For the text-containing cell, return its midpoint in (X, Y) coordinate format. 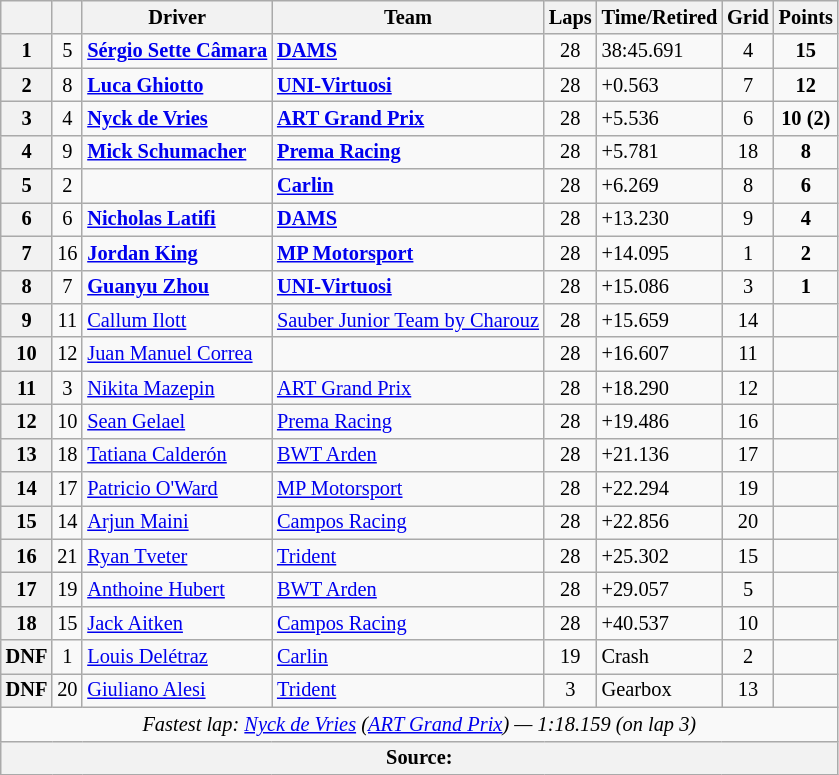
+15.086 (660, 287)
+5.536 (660, 118)
Driver (177, 17)
+14.095 (660, 253)
+29.057 (660, 589)
Fastest lap: Nyck de Vries (ART Grand Prix) — 1:18.159 (on lap 3) (420, 724)
Grid (748, 17)
Patricio O'Ward (177, 489)
Nicholas Latifi (177, 219)
+16.607 (660, 354)
Guanyu Zhou (177, 287)
Jordan King (177, 253)
21 (67, 556)
Source: (420, 758)
+21.136 (660, 455)
38:45.691 (660, 51)
+22.856 (660, 522)
+5.781 (660, 152)
Laps (570, 17)
Crash (660, 657)
+18.290 (660, 388)
+0.563 (660, 85)
Gearbox (660, 690)
Sean Gelael (177, 421)
Ryan Tveter (177, 556)
Giuliano Alesi (177, 690)
Time/Retired (660, 17)
+40.537 (660, 623)
Arjun Maini (177, 522)
Louis Delétraz (177, 657)
Sérgio Sette Câmara (177, 51)
Nikita Mazepin (177, 388)
Points (806, 17)
Jack Aitken (177, 623)
Mick Schumacher (177, 152)
Team (408, 17)
+19.486 (660, 421)
+15.659 (660, 320)
+6.269 (660, 186)
Luca Ghiotto (177, 85)
Juan Manuel Correa (177, 354)
+25.302 (660, 556)
10 (2) (806, 118)
Anthoine Hubert (177, 589)
Callum Ilott (177, 320)
Tatiana Calderón (177, 455)
Sauber Junior Team by Charouz (408, 320)
+13.230 (660, 219)
Nyck de Vries (177, 118)
+22.294 (660, 489)
